Find where the given text appears and provide that cell's center as [x, y] coordinate. 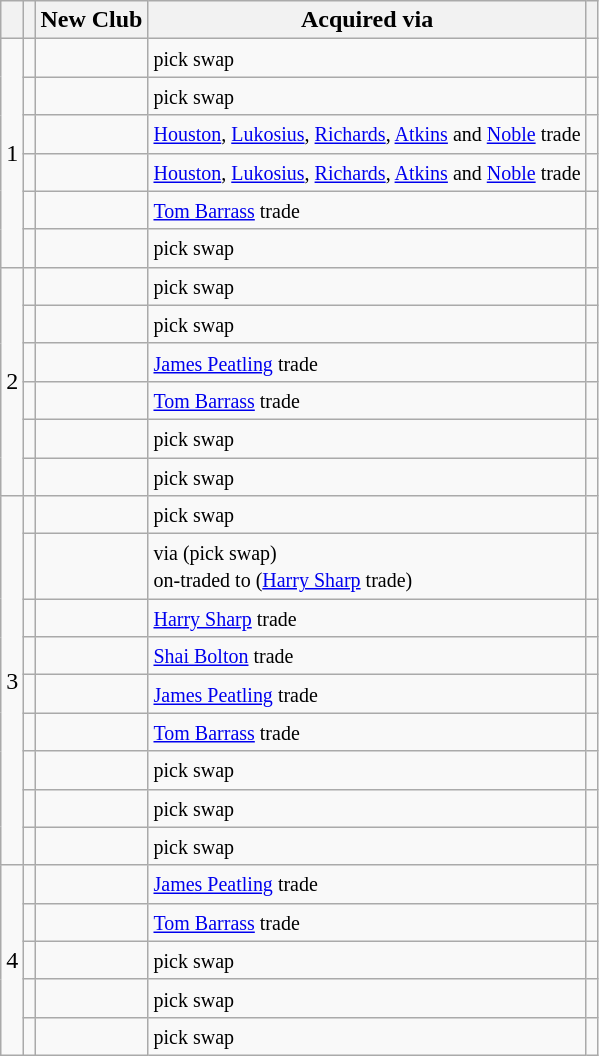
New Club [92, 20]
4 [12, 960]
2 [12, 381]
Acquired via [367, 20]
via (pick swap)on-traded to (Harry Sharp trade) [367, 566]
Harry Sharp trade [367, 618]
1 [12, 153]
Shai Bolton trade [367, 656]
3 [12, 681]
